Search for the cell housing the specified text and yield its [x, y] center coordinate. 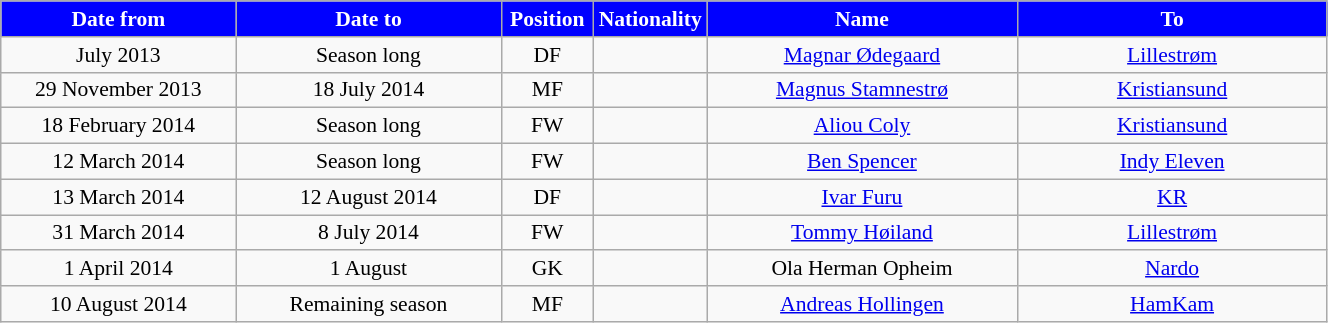
Remaining season [368, 304]
12 March 2014 [118, 162]
HamKam [1172, 304]
July 2013 [118, 55]
12 August 2014 [368, 197]
18 February 2014 [118, 126]
29 November 2013 [118, 90]
13 March 2014 [118, 197]
Name [862, 19]
Ola Herman Opheim [862, 269]
18 July 2014 [368, 90]
Tommy Høiland [862, 233]
Aliou Coly [862, 126]
KR [1172, 197]
Nationality [650, 19]
Nardo [1172, 269]
Magnus Stamnestrø [862, 90]
Magnar Ødegaard [862, 55]
1 April 2014 [118, 269]
31 March 2014 [118, 233]
8 July 2014 [368, 233]
1 August [368, 269]
Position [548, 19]
To [1172, 19]
Andreas Hollingen [862, 304]
Date from [118, 19]
Date to [368, 19]
Ivar Furu [862, 197]
GK [548, 269]
Indy Eleven [1172, 162]
Ben Spencer [862, 162]
10 August 2014 [118, 304]
